Return the (x, y) coordinate for the center point of the cell that contains the specified text.  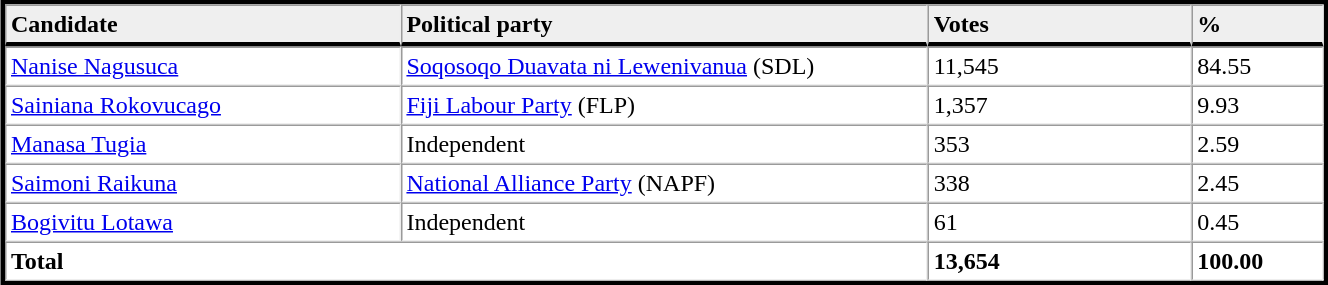
Manasa Tugia (202, 144)
Fiji Labour Party (FLP) (664, 106)
100.00 (1257, 262)
Bogivitu Lotawa (202, 222)
Candidate (202, 25)
Total (466, 262)
Nanise Nagusuca (202, 66)
Political party (664, 25)
84.55 (1257, 66)
2.59 (1257, 144)
0.45 (1257, 222)
Sainiana Rokovucago (202, 106)
Votes (1060, 25)
1,357 (1060, 106)
2.45 (1257, 184)
Soqosoqo Duavata ni Lewenivanua (SDL) (664, 66)
13,654 (1060, 262)
9.93 (1257, 106)
61 (1060, 222)
353 (1060, 144)
338 (1060, 184)
% (1257, 25)
Saimoni Raikuna (202, 184)
11,545 (1060, 66)
National Alliance Party (NAPF) (664, 184)
